Return the [X, Y] coordinate for the center point of the cell that contains the specified text.  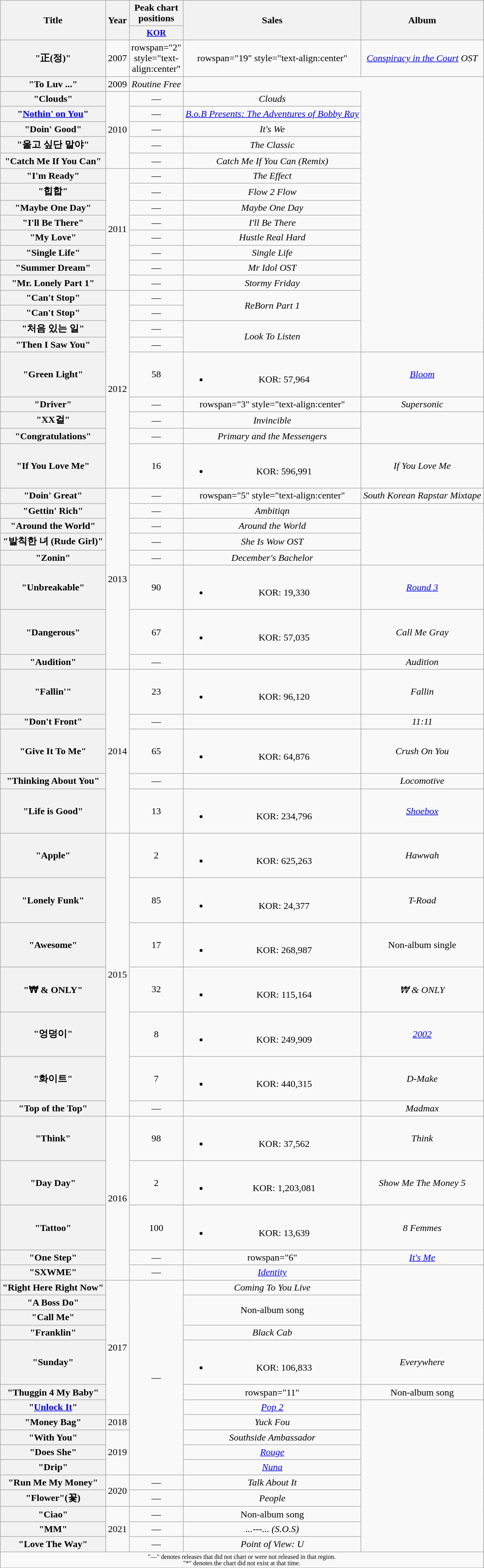
"엉덩이" [53, 1034]
Flow 2 Flow [272, 192]
8 [156, 1034]
"One Step" [53, 1257]
"If You Love Me" [53, 466]
67 [156, 632]
If You Love Me [422, 466]
"Life is Good" [53, 811]
"Mr. Lonely Part 1" [53, 283]
D-Make [422, 1079]
KOR: 115,164 [272, 989]
"Around the World" [53, 526]
32 [156, 989]
"Dangerous" [53, 632]
Routine Free [156, 84]
B.o.B Presents: The Adventures of Bobby Ray [272, 114]
rowspan="5" style="text-align:center" [272, 496]
"Gettin' Rich" [53, 511]
17 [156, 945]
16 [156, 466]
"Single Life" [53, 253]
"Lonely Funk" [53, 900]
KOR: 57,035 [272, 632]
"My Love" [53, 238]
"Maybe One Day" [53, 208]
"Tattoo" [53, 1227]
"A Boss Do" [53, 1302]
85 [156, 900]
"Drip" [53, 1467]
Hawwah [422, 856]
"XX걸" [53, 420]
Call Me Gray [422, 632]
KOR: 249,909 [272, 1034]
Everywhere [422, 1362]
Identity [272, 1272]
Year [118, 21]
Sales [272, 21]
"Summer Dream" [53, 268]
"Flower"(꽃) [53, 1498]
Non-album single [422, 945]
Round 3 [422, 587]
"Sunday" [53, 1362]
"Call Me" [53, 1317]
KOR: 24,377 [272, 900]
"Don't Front" [53, 721]
"Green Light" [53, 374]
"Top of the Top" [53, 1109]
2019 [118, 1452]
KOR: 106,833 [272, 1362]
"Doin' Great" [53, 496]
rowspan="11" [272, 1392]
Show Me The Money 5 [422, 1183]
KOR: 1,203,081 [272, 1183]
"울고 싶단 말야" [53, 145]
2016 [118, 1198]
South Korean Rapstar Mixtape [422, 496]
"To Luv ..." [53, 84]
"Doin' Good" [53, 129]
"I'm Ready" [53, 176]
Madmax [422, 1109]
"Unbreakable" [53, 587]
"Money Bag" [53, 1422]
₩ & ONLY [422, 989]
7 [156, 1079]
December's Bachelor [272, 558]
2014 [118, 751]
Mr Idol OST [272, 268]
The Effect [272, 176]
"With You" [53, 1437]
Fallin [422, 691]
"Right Here Right Now" [53, 1287]
KOR: 19,330 [272, 587]
Around the World [272, 526]
Point of View: U [272, 1544]
90 [156, 587]
"Driver" [53, 404]
"₩ & ONLY" [53, 989]
"처음 있는 일" [53, 329]
Clouds [272, 99]
Maybe One Day [272, 208]
KOR: 37,562 [272, 1138]
...---... (S.O.S) [272, 1529]
Primary and the Messengers [272, 436]
"Does She" [53, 1452]
2018 [118, 1422]
8 Femmes [422, 1227]
KOR: 64,876 [272, 751]
Single Life [272, 253]
KOR: 57,964 [272, 374]
58 [156, 374]
Look To Listen [272, 336]
Bloom [422, 374]
rowspan="19" style="text-align:center" [272, 58]
KOR: 96,120 [272, 691]
Hustle Real Hard [272, 238]
Southside Ambassador [272, 1437]
"Apple" [53, 856]
Pop 2 [272, 1407]
2020 [118, 1491]
"Awesome" [53, 945]
Coming To You Live [272, 1287]
Talk About It [272, 1482]
Locomotive [422, 781]
Nuna [272, 1467]
2002 [422, 1034]
She Is Wow OST [272, 541]
98 [156, 1138]
It's We [272, 129]
rowspan="6" [272, 1257]
"正(정)" [53, 58]
"Audition" [53, 662]
"힙합" [53, 192]
"Run Me My Money" [53, 1482]
KOR: 234,796 [272, 811]
"발칙한 녀 (Rude Girl)" [53, 541]
It's Me [422, 1257]
"MM" [53, 1529]
2009 [118, 84]
Title [53, 21]
2012 [118, 389]
2011 [118, 229]
Ambitiqn [272, 511]
"Day Day" [53, 1183]
65 [156, 751]
Stormy Friday [272, 283]
People [272, 1498]
100 [156, 1227]
Supersonic [422, 404]
2007 [118, 58]
"Congratulations" [53, 436]
2010 [118, 130]
"Thinking About You" [53, 781]
I'll Be There [272, 223]
"Franklin" [53, 1332]
Crush On You [422, 751]
KOR: 13,639 [272, 1227]
"화이트" [53, 1079]
2013 [118, 579]
Rouge [272, 1452]
rowspan="3" style="text-align:center" [272, 404]
11:11 [422, 721]
"—" denotes releases that did not chart or were not released in that region. "*" denotes the chart did not exist at that time. [242, 1560]
KOR: 268,987 [272, 945]
"Fallin'" [53, 691]
"Unlock It" [53, 1407]
Shoebox [422, 811]
The Classic [272, 145]
"Clouds" [53, 99]
"Nothin' on You" [53, 114]
"I'll Be There" [53, 223]
"Give It To Me" [53, 751]
"Zonin" [53, 558]
Black Cab [272, 1332]
Invincible [272, 420]
Yuck Fou [272, 1422]
"Ciao" [53, 1514]
13 [156, 811]
Catch Me If You Can (Remix) [272, 161]
2021 [118, 1529]
2017 [118, 1347]
2015 [118, 974]
T-Road [422, 900]
KOR: 596,991 [272, 466]
"SXWME" [53, 1272]
23 [156, 691]
"Then I Saw You" [53, 345]
KOR [156, 33]
Audition [422, 662]
"Thuggin 4 My Baby" [53, 1392]
Peak chart positions [156, 13]
"Catch Me If You Can" [53, 161]
"Think" [53, 1138]
Album [422, 21]
rowspan="2" style="text-align:center" [156, 58]
Conspiracy in the Court OST [422, 58]
ReBorn Part 1 [272, 305]
Think [422, 1138]
KOR: 625,263 [272, 856]
KOR: 440,315 [272, 1079]
"Love The Way" [53, 1544]
